Scan for the cell matching the given text and deliver its (X, Y) coordinate at center. 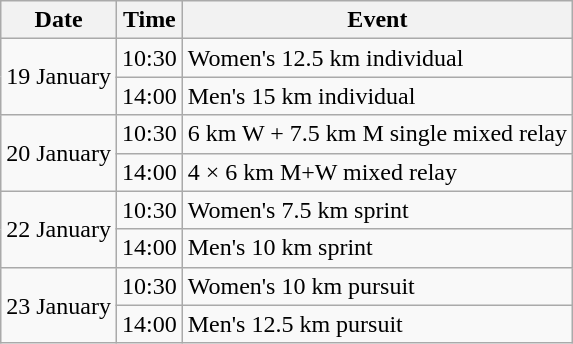
Event (377, 20)
22 January (59, 229)
Women's 12.5 km individual (377, 58)
Time (149, 20)
Women's 7.5 km sprint (377, 210)
Men's 15 km individual (377, 96)
Women's 10 km pursuit (377, 286)
19 January (59, 77)
20 January (59, 153)
4 × 6 km M+W mixed relay (377, 172)
6 km W + 7.5 km M single mixed relay (377, 134)
23 January (59, 305)
Date (59, 20)
Men's 10 km sprint (377, 248)
Men's 12.5 km pursuit (377, 324)
